Output the [X, Y] coordinate of the center of the cell containing the given text.  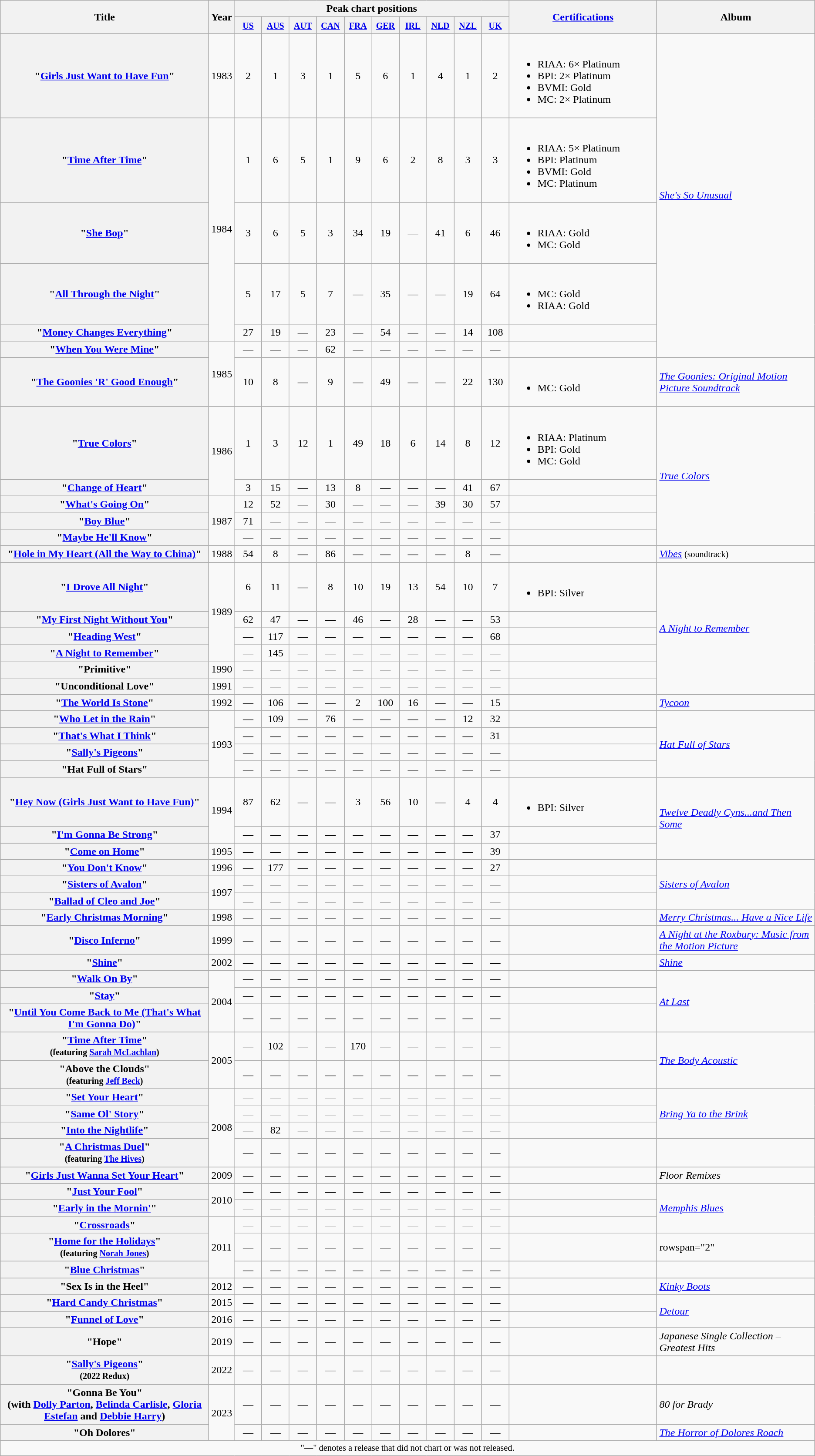
"My First Night Without You" [104, 620]
2004 [222, 1001]
Bring Ya to the Brink [736, 1113]
Kinky Boots [736, 1286]
Shine [736, 962]
2015 [222, 1303]
23 [330, 333]
18 [386, 443]
"Sally's Pigeons"(2022 Redux) [104, 1370]
"Heading West" [104, 636]
"Above the Clouds"(featuring Jeff Beck) [104, 1074]
1986 [222, 451]
100 [386, 703]
"You Don't Know" [104, 868]
2002 [222, 962]
1987 [222, 521]
56 [386, 802]
"Hat Full of Stars" [104, 769]
"Maybe He'll Know" [104, 538]
31 [495, 736]
2005 [222, 1060]
"That's What I Think" [104, 736]
"Unconditional Love" [104, 686]
"Come on Home" [104, 851]
1998 [222, 918]
GER [386, 25]
1996 [222, 868]
52 [275, 504]
Year [222, 17]
80 for Brady [736, 1404]
Album [736, 17]
1985 [222, 373]
MC: Gold [583, 382]
Japanese Single Collection – Greatest Hits [736, 1342]
"Set Your Heart" [104, 1097]
76 [330, 719]
"Walk On By" [104, 979]
32 [495, 719]
A Night at the Roxbury: Music from the Motion Picture [736, 940]
47 [275, 620]
Merry Christmas... Have a Nice Life [736, 918]
Detour [736, 1311]
"Sisters of Avalon" [104, 884]
RIAA: GoldMC: Gold [583, 233]
"Sex Is in the Heel" [104, 1286]
86 [330, 554]
"A Christmas Duel"(featuring The Hives) [104, 1153]
"When You Were Mine" [104, 349]
"Boy Blue" [104, 521]
2016 [222, 1319]
"Ballad of Cleo and Joe" [104, 901]
1988 [222, 554]
AUT [303, 25]
Certifications [583, 17]
AUS [275, 25]
"Time After Time"(featuring Sarah McLachlan) [104, 1046]
53 [495, 620]
Twelve Deadly Cyns...and Then Some [736, 818]
17 [275, 294]
1984 [222, 229]
NLD [441, 25]
"I'm Gonna Be Strong" [104, 834]
"Hard Candy Christmas" [104, 1303]
1983 [222, 76]
"Into the Nightlife" [104, 1130]
IRL [413, 25]
"True Colors" [104, 443]
68 [495, 636]
"Early Christmas Morning" [104, 918]
"A Night to Remember" [104, 653]
"Money Changes Everything" [104, 333]
34 [358, 233]
106 [275, 703]
"Until You Come Back to Me (That's What I'm Gonna Do)" [104, 1018]
"Hole in My Heart (All the Way to China)" [104, 554]
87 [248, 802]
37 [495, 834]
"—" denotes a release that did not chart or was not released. [407, 1448]
Hat Full of Stars [736, 744]
1994 [222, 810]
28 [413, 620]
"Gonna Be You"(with Dolly Parton, Belinda Carlisle, Gloria Estefan and Debbie Harry) [104, 1404]
"The World Is Stone" [104, 703]
16 [413, 703]
1991 [222, 686]
102 [275, 1046]
Vibes (soundtrack) [736, 554]
"Same Ol' Story" [104, 1113]
1990 [222, 669]
2019 [222, 1342]
2008 [222, 1127]
NZL [468, 25]
Peak chart positions [372, 9]
The Horror of Dolores Roach [736, 1432]
Sisters of Avalon [736, 884]
"Girls Just Want to Have Fun" [104, 76]
170 [358, 1046]
1993 [222, 744]
She's So Unusual [736, 195]
rowspan="2" [736, 1248]
1997 [222, 893]
145 [275, 653]
"Time After Time" [104, 160]
82 [275, 1130]
2012 [222, 1286]
"Who Let in the Rain" [104, 719]
2011 [222, 1248]
108 [495, 333]
"Sally's Pigeons" [104, 752]
"All Through the Night" [104, 294]
"Disco Inferno" [104, 940]
22 [468, 382]
109 [275, 719]
67 [495, 488]
Floor Remixes [736, 1175]
64 [495, 294]
"She Bop" [104, 233]
"Girls Just Wanna Set Your Heart" [104, 1175]
FRA [358, 25]
"Blue Christmas" [104, 1270]
1995 [222, 851]
"Primitive" [104, 669]
1999 [222, 940]
71 [248, 521]
US [248, 25]
"Funnel of Love" [104, 1319]
"Hope" [104, 1342]
The Goonies: Original Motion Picture Soundtrack [736, 382]
RIAA: 6× PlatinumBPI: 2× PlatinumBVMI: GoldMC: 2× Platinum [583, 76]
1989 [222, 612]
35 [386, 294]
2009 [222, 1175]
"Just Your Fool" [104, 1192]
57 [495, 504]
At Last [736, 1001]
"Oh Dolores" [104, 1432]
"Early in the Mornin'" [104, 1208]
"Change of Heart" [104, 488]
1992 [222, 703]
"The Goonies 'R' Good Enough" [104, 382]
True Colors [736, 476]
2022 [222, 1370]
"Home for the Holidays"(featuring Norah Jones) [104, 1248]
"Hey Now (Girls Just Want to Have Fun)" [104, 802]
The Body Acoustic [736, 1060]
117 [275, 636]
"What's Going On" [104, 504]
A Night to Remember [736, 629]
RIAA: 5× PlatinumBPI: PlatinumBVMI: GoldMC: Platinum [583, 160]
"Stay" [104, 995]
177 [275, 868]
"I Drove All Night" [104, 587]
"Shine" [104, 962]
UK [495, 25]
CAN [330, 25]
RIAA: PlatinumBPI: GoldMC: Gold [583, 443]
Memphis Blues [736, 1208]
2023 [222, 1412]
11 [275, 587]
130 [495, 382]
"Crossroads" [104, 1225]
MC: GoldRIAA: Gold [583, 294]
Tycoon [736, 703]
2010 [222, 1200]
Title [104, 17]
